Pinpoint the cell where the given text exists, returning its [X, Y] midpoint coordinate. 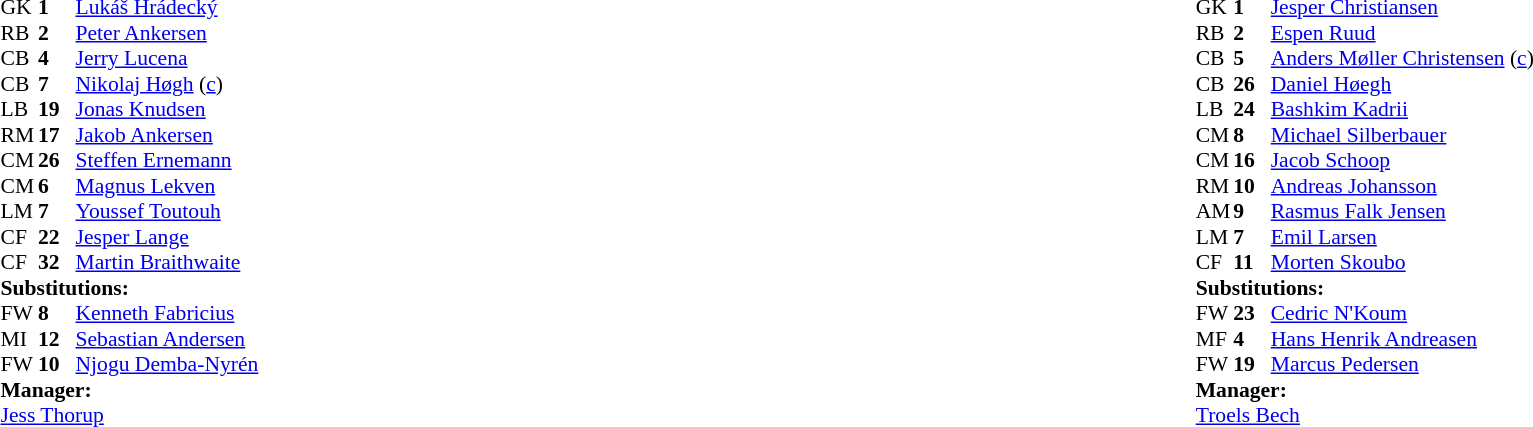
11 [1252, 263]
Substitutions: [129, 288]
Manager: [129, 390]
Peter Ankersen [168, 33]
Jonas Knudsen [168, 109]
Youssef Toutouh [168, 211]
Nikolaj Høgh (c) [168, 84]
AM [1215, 211]
Steffen Ernemann [168, 161]
Jakob Ankersen [168, 135]
23 [1252, 313]
5 [1252, 59]
Kenneth Fabricius [168, 313]
9 [1252, 211]
Jerry Lucena [168, 59]
6 [57, 186]
16 [1252, 161]
17 [57, 135]
Njogu Demba-Nyrén [168, 365]
32 [57, 263]
12 [57, 339]
24 [1252, 109]
Jesper Lange [168, 237]
Sebastian Andersen [168, 339]
Martin Braithwaite [168, 263]
Magnus Lekven [168, 186]
22 [57, 237]
MF [1215, 339]
MI [19, 339]
